Scan for the cell matching the given text and deliver its [x, y] coordinate at center. 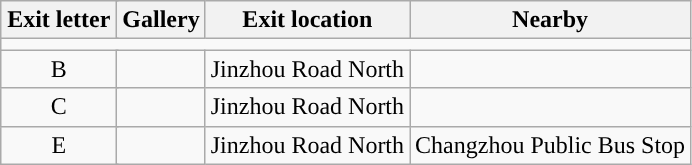
E [59, 145]
Exit letter [59, 20]
Gallery [161, 20]
Nearby [550, 20]
Changzhou Public Bus Stop [550, 145]
B [59, 69]
C [59, 107]
Exit location [307, 20]
